Identify which cell holds the provided text, then report its (x, y) central coordinate. 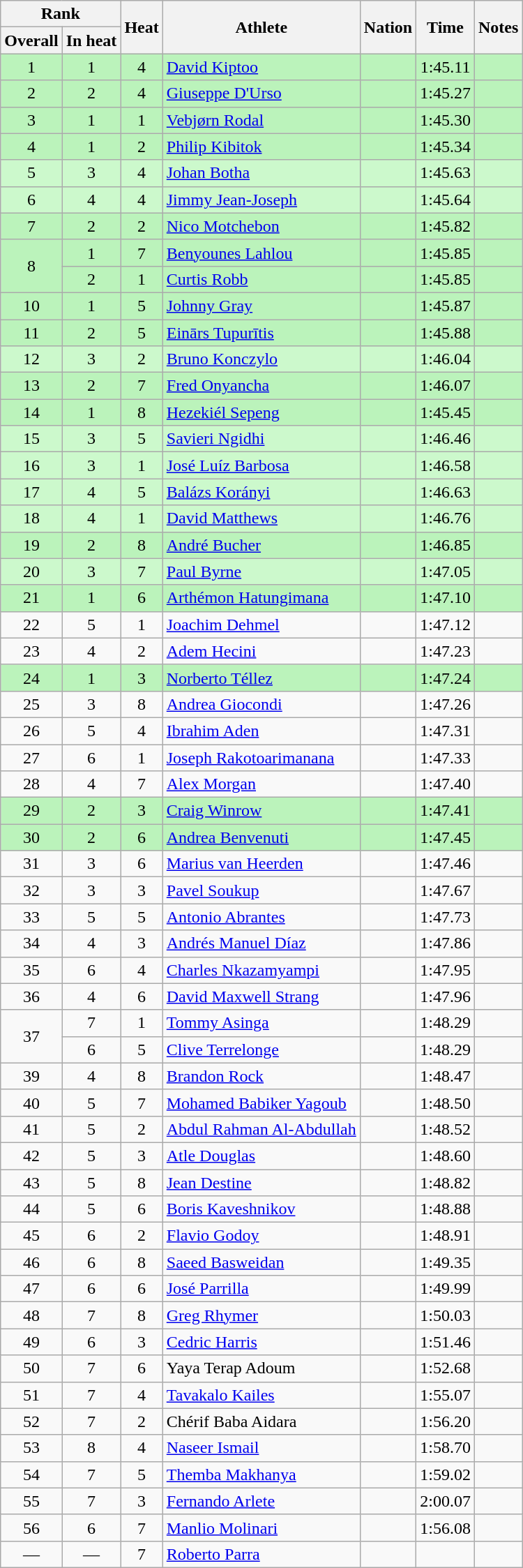
34 (31, 943)
1:45.82 (446, 226)
Fernando Arlete (261, 1501)
Giuseppe D'Urso (261, 94)
Norberto Téllez (261, 678)
Alex Morgan (261, 784)
David Matthews (261, 518)
1:45.64 (446, 200)
Arthémon Hatungimana (261, 598)
In heat (91, 40)
Flavio Godoy (261, 1236)
16 (31, 465)
1:48.82 (446, 1183)
1:51.46 (446, 1342)
36 (31, 996)
Andrés Manuel Díaz (261, 943)
11 (31, 333)
Heat (142, 27)
1:45.11 (446, 67)
1:47.95 (446, 970)
Andrea Benvenuti (261, 837)
17 (31, 492)
32 (31, 890)
Paul Byrne (261, 572)
Pavel Soukup (261, 890)
1:47.67 (446, 890)
Vebjørn Rodal (261, 120)
39 (31, 1076)
1:45.63 (446, 173)
Tommy Asinga (261, 1023)
1:46.63 (446, 492)
Boris Kaveshnikov (261, 1209)
1:48.50 (446, 1103)
48 (31, 1315)
1:47.23 (446, 651)
42 (31, 1156)
Manlio Molinari (261, 1528)
Abdul Rahman Al-Abdullah (261, 1129)
Antonio Abrantes (261, 917)
1:47.40 (446, 784)
José Luíz Barbosa (261, 465)
1:48.88 (446, 1209)
55 (31, 1501)
Marius van Heerden (261, 864)
30 (31, 837)
Rank (61, 14)
47 (31, 1289)
1:47.41 (446, 811)
Nation (388, 27)
Balázs Korányi (261, 492)
1:47.31 (446, 731)
40 (31, 1103)
1:47.12 (446, 625)
Joachim Dehmel (261, 625)
Andrea Giocondi (261, 704)
Adem Hecini (261, 651)
33 (31, 917)
1:47.10 (446, 598)
Charles Nkazamyampi (261, 970)
25 (31, 704)
35 (31, 970)
Fred Onyancha (261, 386)
1:47.26 (446, 704)
20 (31, 572)
14 (31, 412)
1:47.45 (446, 837)
Cedric Harris (261, 1342)
53 (31, 1448)
1:59.02 (446, 1474)
12 (31, 359)
24 (31, 678)
56 (31, 1528)
1:47.96 (446, 996)
27 (31, 757)
45 (31, 1236)
Brandon Rock (261, 1076)
22 (31, 625)
1:49.35 (446, 1262)
15 (31, 439)
Jimmy Jean-Joseph (261, 200)
43 (31, 1183)
21 (31, 598)
José Parrilla (261, 1289)
1:56.08 (446, 1528)
1:48.47 (446, 1076)
Themba Makhanya (261, 1474)
54 (31, 1474)
1:47.73 (446, 917)
29 (31, 811)
1:58.70 (446, 1448)
1:49.99 (446, 1289)
1:56.20 (446, 1421)
1:47.46 (446, 864)
1:46.04 (446, 359)
28 (31, 784)
Clive Terrelonge (261, 1050)
1:45.45 (446, 412)
1:47.05 (446, 572)
1:47.86 (446, 943)
1:47.33 (446, 757)
Time (446, 27)
1:55.07 (446, 1395)
2:00.07 (446, 1501)
Jean Destine (261, 1183)
Curtis Robb (261, 279)
51 (31, 1395)
Greg Rhymer (261, 1315)
1:46.46 (446, 439)
Overall (31, 40)
Atle Douglas (261, 1156)
André Bucher (261, 545)
Chérif Baba Aidara (261, 1421)
31 (31, 864)
Mohamed Babiker Yagoub (261, 1103)
Johnny Gray (261, 306)
Bruno Konczylo (261, 359)
19 (31, 545)
1:50.03 (446, 1315)
23 (31, 651)
1:52.68 (446, 1368)
52 (31, 1421)
44 (31, 1209)
1:45.88 (446, 333)
1:46.76 (446, 518)
Nico Motchebon (261, 226)
Notes (498, 27)
1:45.27 (446, 94)
1:46.58 (446, 465)
Roberto Parra (261, 1554)
Hezekiél Sepeng (261, 412)
Joseph Rakotoarimanana (261, 757)
Savieri Ngidhi (261, 439)
37 (31, 1036)
Craig Winrow (261, 811)
Naseer Ismail (261, 1448)
50 (31, 1368)
Philip Kibitok (261, 147)
13 (31, 386)
1:48.91 (446, 1236)
1:45.87 (446, 306)
Athlete (261, 27)
Johan Botha (261, 173)
Saeed Basweidan (261, 1262)
David Kiptoo (261, 67)
Yaya Terap Adoum (261, 1368)
Ibrahim Aden (261, 731)
1:46.07 (446, 386)
1:45.34 (446, 147)
David Maxwell Strang (261, 996)
1:47.24 (446, 678)
1:45.30 (446, 120)
1:46.85 (446, 545)
1:48.60 (446, 1156)
Einārs Tupurītis (261, 333)
Tavakalo Kailes (261, 1395)
18 (31, 518)
1:48.52 (446, 1129)
10 (31, 306)
26 (31, 731)
46 (31, 1262)
41 (31, 1129)
49 (31, 1342)
Benyounes Lahlou (261, 253)
